Return [X, Y] of the center of cell containing provided text 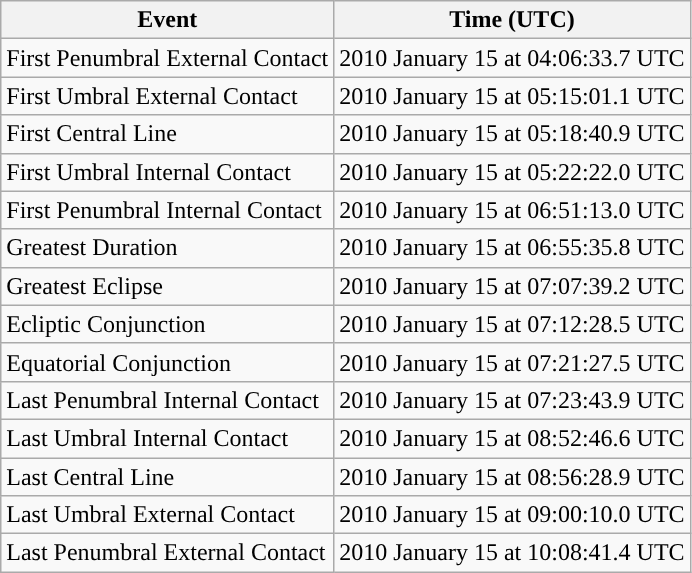
2010 January 15 at 06:55:35.8 UTC [512, 248]
2010 January 15 at 07:07:39.2 UTC [512, 286]
2010 January 15 at 07:12:28.5 UTC [512, 324]
2010 January 15 at 05:22:22.0 UTC [512, 172]
2010 January 15 at 04:06:33.7 UTC [512, 58]
2010 January 15 at 06:51:13.0 UTC [512, 210]
2010 January 15 at 07:21:27.5 UTC [512, 362]
2010 January 15 at 07:23:43.9 UTC [512, 400]
Ecliptic Conjunction [168, 324]
Last Umbral Internal Contact [168, 438]
2010 January 15 at 10:08:41.4 UTC [512, 553]
Greatest Duration [168, 248]
Event [168, 20]
2010 January 15 at 05:15:01.1 UTC [512, 96]
2010 January 15 at 05:18:40.9 UTC [512, 134]
Last Penumbral External Contact [168, 553]
First Penumbral External Contact [168, 58]
Equatorial Conjunction [168, 362]
2010 January 15 at 08:52:46.6 UTC [512, 438]
2010 January 15 at 08:56:28.9 UTC [512, 477]
Time (UTC) [512, 20]
Last Umbral External Contact [168, 515]
Greatest Eclipse [168, 286]
2010 January 15 at 09:00:10.0 UTC [512, 515]
Last Central Line [168, 477]
First Central Line [168, 134]
First Umbral External Contact [168, 96]
Last Penumbral Internal Contact [168, 400]
First Umbral Internal Contact [168, 172]
First Penumbral Internal Contact [168, 210]
